Return [X, Y] of the center of cell containing provided text 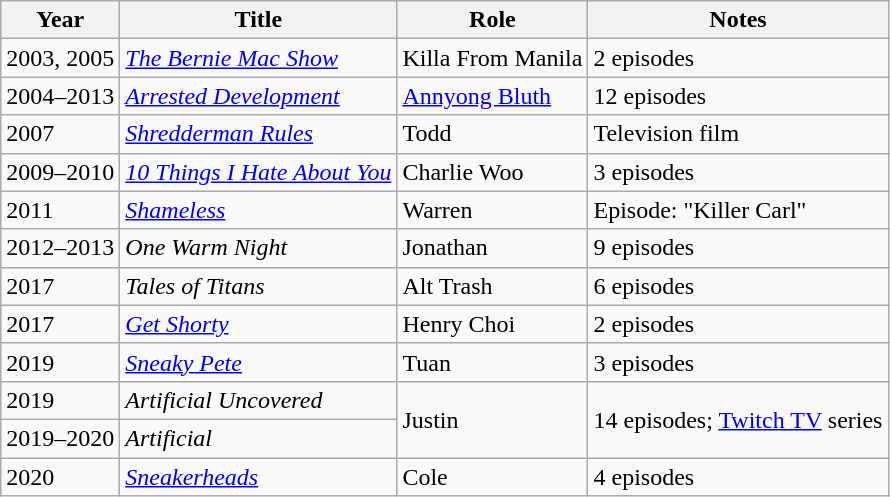
Notes [738, 20]
2004–2013 [60, 96]
Henry Choi [492, 324]
2007 [60, 134]
Role [492, 20]
12 episodes [738, 96]
Charlie Woo [492, 172]
Arrested Development [258, 96]
Killa From Manila [492, 58]
2011 [60, 210]
Year [60, 20]
Sneaky Pete [258, 362]
2003, 2005 [60, 58]
Artificial Uncovered [258, 400]
2020 [60, 477]
14 episodes; Twitch TV series [738, 419]
4 episodes [738, 477]
Tales of Titans [258, 286]
Tuan [492, 362]
Cole [492, 477]
6 episodes [738, 286]
Episode: "Killer Carl" [738, 210]
One Warm Night [258, 248]
2012–2013 [60, 248]
2009–2010 [60, 172]
Shredderman Rules [258, 134]
2019–2020 [60, 438]
Alt Trash [492, 286]
Shameless [258, 210]
Warren [492, 210]
Sneakerheads [258, 477]
Jonathan [492, 248]
Annyong Bluth [492, 96]
The Bernie Mac Show [258, 58]
10 Things I Hate About You [258, 172]
Todd [492, 134]
9 episodes [738, 248]
Get Shorty [258, 324]
Title [258, 20]
Artificial [258, 438]
Television film [738, 134]
Justin [492, 419]
